Return the (X, Y) coordinate for the center point of the cell that contains the specified text.  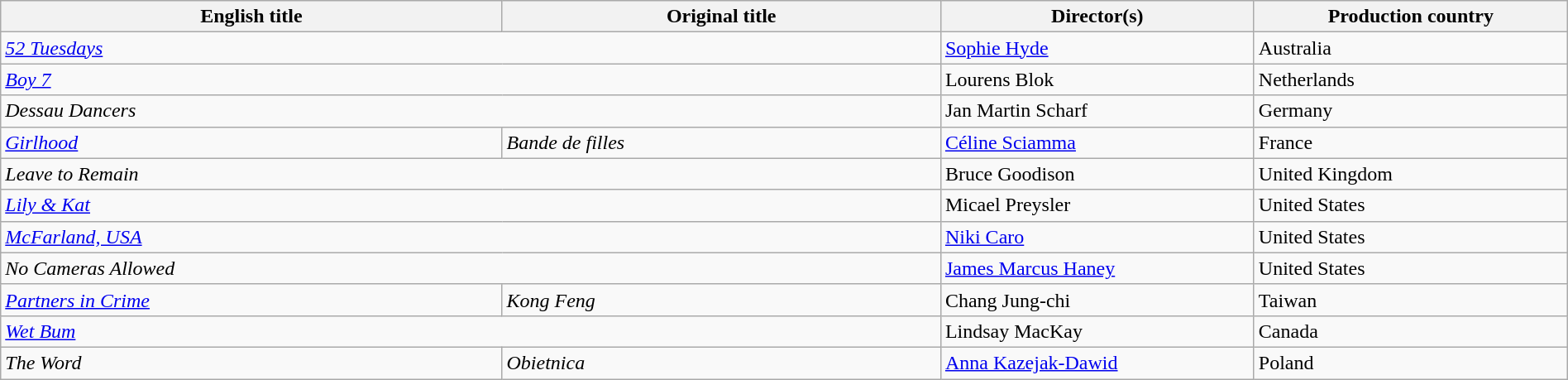
Production country (1411, 17)
Obietnica (721, 363)
Sophie Hyde (1097, 48)
Chang Jung-chi (1097, 300)
United Kingdom (1411, 174)
Original title (721, 17)
No Cameras Allowed (471, 268)
English title (251, 17)
Boy 7 (471, 79)
Dessau Dancers (471, 111)
Kong Feng (721, 300)
Australia (1411, 48)
Partners in Crime (251, 300)
Anna Kazejak-Dawid (1097, 363)
Poland (1411, 363)
Lindsay MacKay (1097, 331)
Canada (1411, 331)
Lily & Kat (471, 205)
Girlhood (251, 142)
Jan Martin Scharf (1097, 111)
Niki Caro (1097, 237)
Lourens Blok (1097, 79)
Wet Bum (471, 331)
France (1411, 142)
52 Tuesdays (471, 48)
Netherlands (1411, 79)
The Word (251, 363)
Bande de filles (721, 142)
McFarland, USA (471, 237)
Director(s) (1097, 17)
Bruce Goodison (1097, 174)
Leave to Remain (471, 174)
James Marcus Haney (1097, 268)
Germany (1411, 111)
Micael Preysler (1097, 205)
Taiwan (1411, 300)
Céline Sciamma (1097, 142)
